Output the [x, y] coordinate of the center of the cell containing the given text.  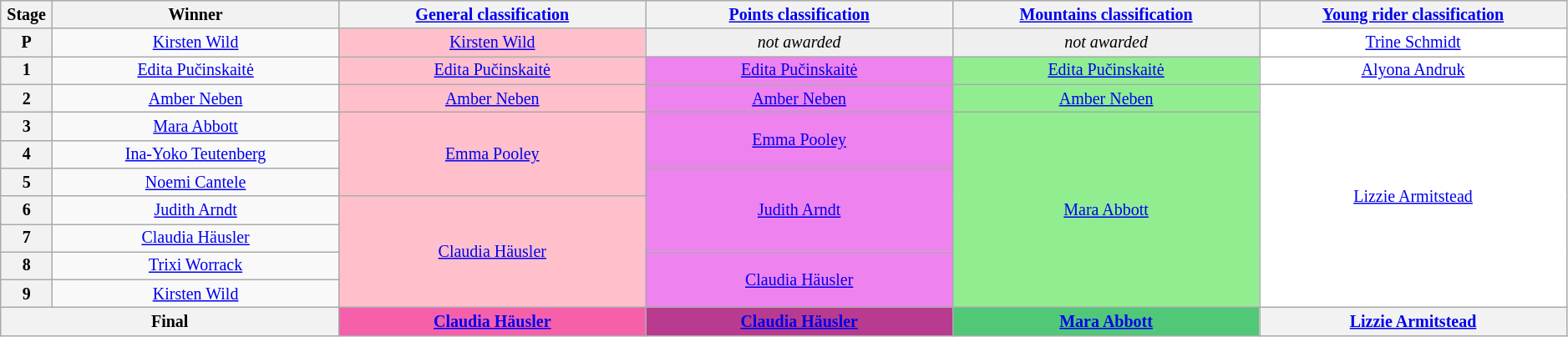
Winner [195, 15]
Noemi Cantele [195, 182]
General classification [493, 15]
Young rider classification [1413, 15]
1 [27, 70]
Stage [27, 15]
Mountains classification [1106, 15]
9 [27, 294]
4 [27, 153]
6 [27, 210]
Points classification [799, 15]
P [27, 43]
Ina-Yoko Teutenberg [195, 153]
2 [27, 98]
Trixi Worrack [195, 265]
8 [27, 265]
Alyona Andruk [1413, 70]
Final [170, 322]
3 [27, 127]
5 [27, 182]
7 [27, 239]
Trine Schmidt [1413, 43]
